For the text-containing cell, return its midpoint in [x, y] coordinate format. 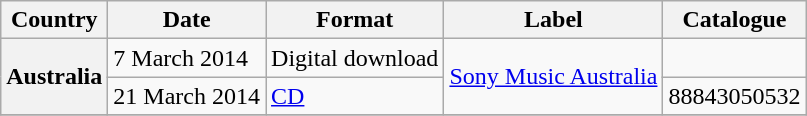
Format [355, 20]
Country [54, 20]
Sony Music Australia [554, 77]
Date [187, 20]
88843050532 [734, 96]
Digital download [355, 58]
7 March 2014 [187, 58]
CD [355, 96]
Catalogue [734, 20]
Australia [54, 77]
21 March 2014 [187, 96]
Label [554, 20]
